Detect which cell encompasses the target text, then output its [X, Y] center coordinate. 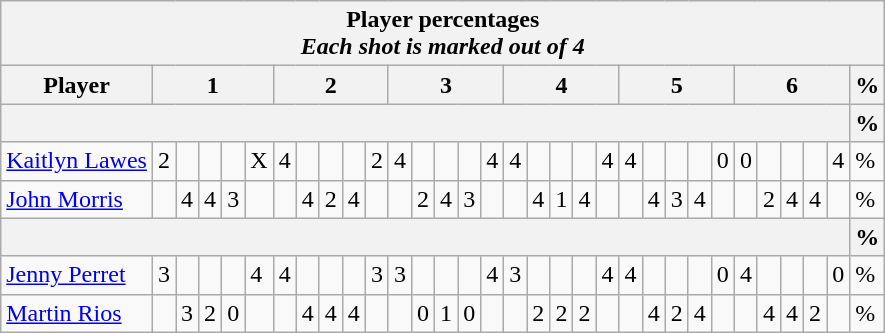
Jenny Perret [77, 275]
X [259, 161]
Player [77, 85]
5 [676, 85]
Player percentages Each shot is marked out of 4 [443, 34]
Kaitlyn Lawes [77, 161]
Martin Rios [77, 313]
John Morris [77, 199]
6 [792, 85]
